Search for the cell housing the specified text and yield its [X, Y] center coordinate. 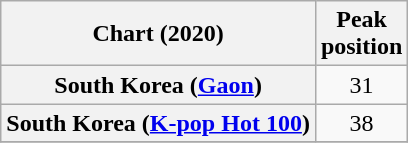
38 [361, 123]
Peakposition [361, 34]
South Korea (Gaon) [158, 85]
31 [361, 85]
Chart (2020) [158, 34]
South Korea (K-pop Hot 100) [158, 123]
